Scan for the cell matching the given text and deliver its (x, y) coordinate at center. 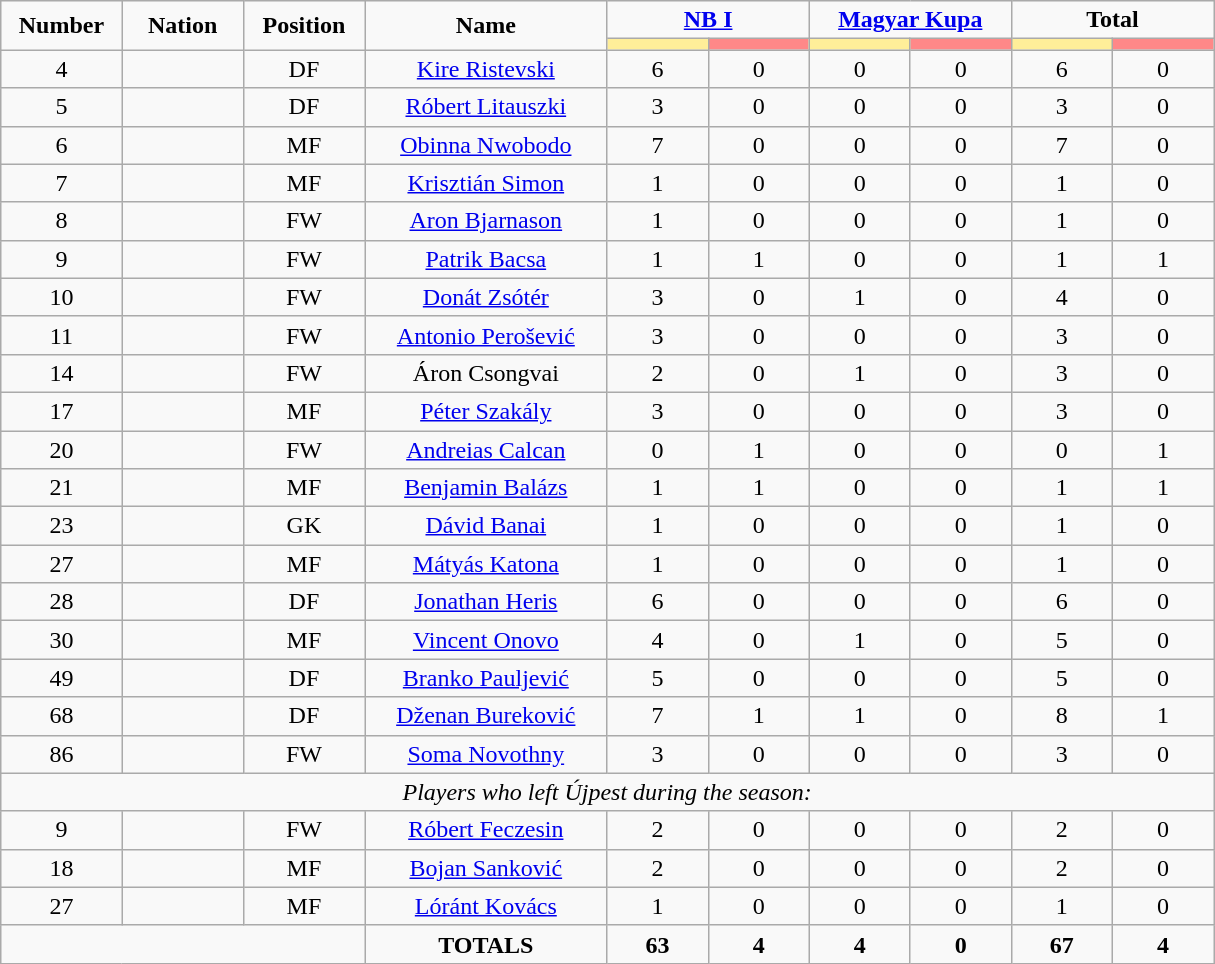
GK (304, 526)
Branko Pauljević (486, 678)
Magyar Kupa (910, 20)
Benjamin Balázs (486, 488)
Antonio Perošević (486, 335)
Dávid Banai (486, 526)
Position (304, 26)
30 (62, 640)
21 (62, 488)
Vincent Onovo (486, 640)
Dženan Bureković (486, 716)
11 (62, 335)
Róbert Feczesin (486, 830)
Patrik Bacsa (486, 259)
Bojan Sanković (486, 868)
Péter Szakály (486, 411)
18 (62, 868)
Jonathan Heris (486, 602)
Donát Zsótér (486, 297)
20 (62, 449)
Krisztián Simon (486, 183)
63 (658, 944)
Róbert Litauszki (486, 107)
Total (1112, 20)
TOTALS (486, 944)
NB I (708, 20)
49 (62, 678)
67 (1062, 944)
Soma Novothny (486, 754)
Players who left Újpest during the season: (608, 792)
86 (62, 754)
Name (486, 26)
Nation (182, 26)
Obinna Nwobodo (486, 145)
Andreias Calcan (486, 449)
10 (62, 297)
23 (62, 526)
Lóránt Kovács (486, 906)
Áron Csongvai (486, 373)
14 (62, 373)
68 (62, 716)
Kire Ristevski (486, 69)
28 (62, 602)
Mátyás Katona (486, 564)
Number (62, 26)
17 (62, 411)
Aron Bjarnason (486, 221)
